Return [x, y] of the center of cell containing provided text 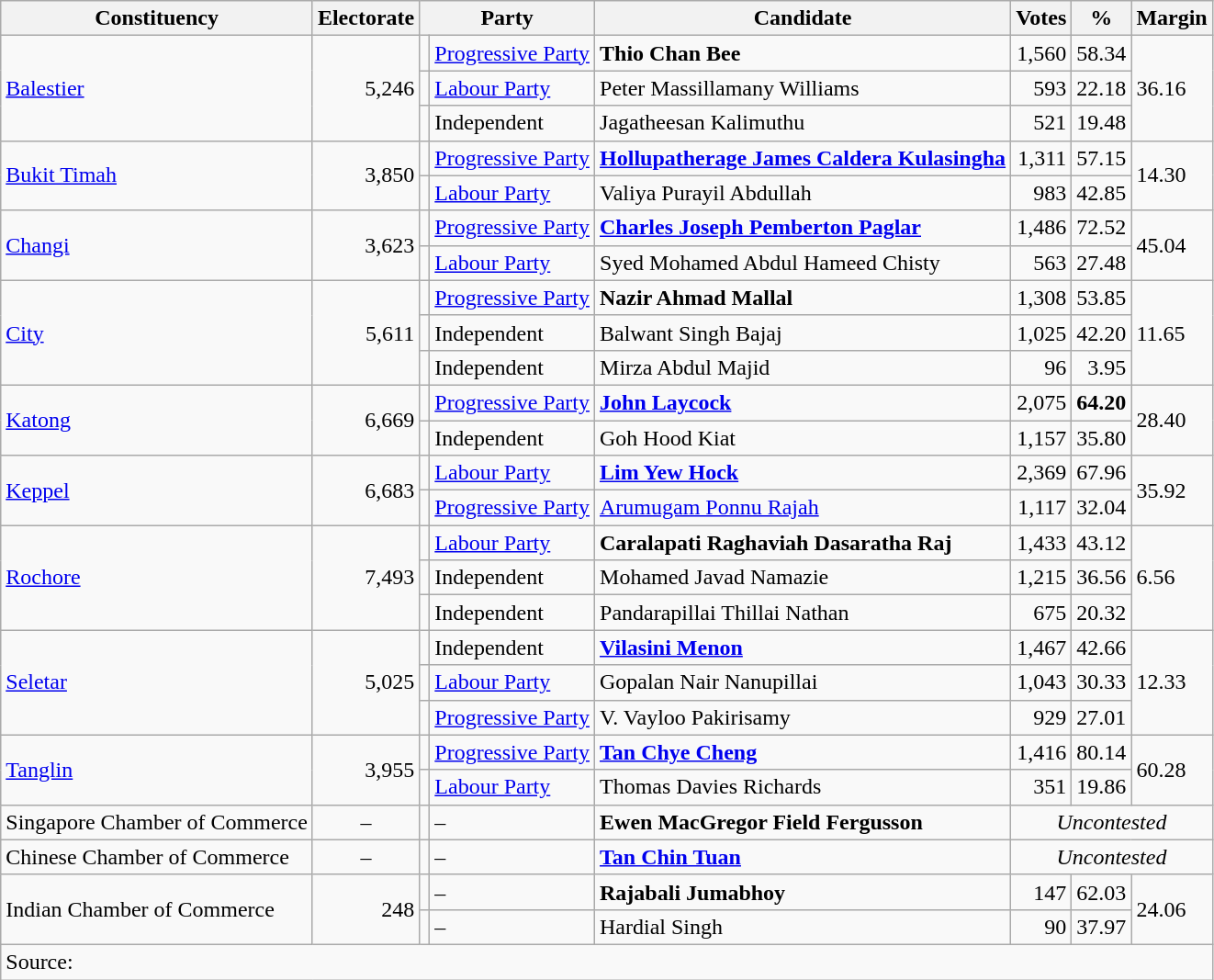
3,623 [365, 245]
Tan Chye Cheng [803, 752]
28.40 [1172, 420]
Chinese Chamber of Commerce [157, 857]
Hardial Singh [803, 927]
35.92 [1172, 490]
53.85 [1102, 298]
Indian Chamber of Commerce [157, 909]
80.14 [1102, 752]
19.86 [1102, 787]
27.48 [1102, 263]
521 [1041, 123]
Bukit Timah [157, 175]
6,683 [365, 490]
42.20 [1102, 332]
90 [1041, 927]
V. Vayloo Pakirisamy [803, 717]
67.96 [1102, 473]
351 [1041, 787]
2,369 [1041, 473]
2,075 [1041, 402]
929 [1041, 717]
42.85 [1102, 193]
1,025 [1041, 332]
Balwant Singh Bajaj [803, 332]
Peter Massillamany Williams [803, 88]
City [157, 332]
Charles Joseph Pemberton Paglar [803, 228]
Candidate [803, 18]
5,611 [365, 332]
675 [1041, 613]
1,433 [1041, 543]
58.34 [1102, 53]
22.18 [1102, 88]
57.15 [1102, 158]
72.52 [1102, 228]
Gopalan Nair Nanupillai [803, 682]
Mohamed Javad Namazie [803, 578]
6,669 [365, 420]
1,416 [1041, 752]
96 [1041, 367]
248 [365, 909]
5,025 [365, 682]
Tanglin [157, 770]
563 [1041, 263]
12.33 [1172, 682]
1,560 [1041, 53]
593 [1041, 88]
1,117 [1041, 508]
Rajabali Jumabhoy [803, 892]
Vilasini Menon [803, 648]
Katong [157, 420]
1,157 [1041, 438]
6.56 [1172, 578]
Changi [157, 245]
Tan Chin Tuan [803, 857]
Goh Hood Kiat [803, 438]
Lim Yew Hock [803, 473]
Thio Chan Bee [803, 53]
43.12 [1102, 543]
Balestier [157, 88]
Keppel [157, 490]
32.04 [1102, 508]
Votes [1041, 18]
147 [1041, 892]
37.97 [1102, 927]
14.30 [1172, 175]
Mirza Abdul Majid [803, 367]
Margin [1172, 18]
19.48 [1102, 123]
John Laycock [803, 402]
64.20 [1102, 402]
Rochore [157, 578]
11.65 [1172, 332]
45.04 [1172, 245]
Party [507, 18]
20.32 [1102, 613]
1,311 [1041, 158]
Hollupatherage James Caldera Kulasingha [803, 158]
Caralapati Raghaviah Dasaratha Raj [803, 543]
1,043 [1041, 682]
36.56 [1102, 578]
3,955 [365, 770]
Thomas Davies Richards [803, 787]
Electorate [365, 18]
Seletar [157, 682]
Singapore Chamber of Commerce [157, 822]
Arumugam Ponnu Rajah [803, 508]
24.06 [1172, 909]
62.03 [1102, 892]
30.33 [1102, 682]
36.16 [1172, 88]
Pandarapillai Thillai Nathan [803, 613]
Valiya Purayil Abdullah [803, 193]
983 [1041, 193]
Constituency [157, 18]
35.80 [1102, 438]
% [1102, 18]
Nazir Ahmad Mallal [803, 298]
5,246 [365, 88]
Source: [606, 962]
7,493 [365, 578]
60.28 [1172, 770]
1,486 [1041, 228]
Ewen MacGregor Field Fergusson [803, 822]
3,850 [365, 175]
Syed Mohamed Abdul Hameed Chisty [803, 263]
Jagatheesan Kalimuthu [803, 123]
1,308 [1041, 298]
27.01 [1102, 717]
1,467 [1041, 648]
1,215 [1041, 578]
3.95 [1102, 367]
42.66 [1102, 648]
